Extract the [x, y] coordinate from the center of the cell holding the provided text.  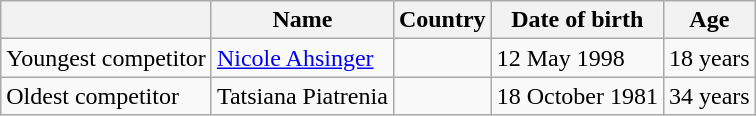
Tatsiana Piatrenia [302, 96]
Oldest competitor [106, 96]
Name [302, 20]
18 years [709, 58]
Country [442, 20]
18 October 1981 [577, 96]
34 years [709, 96]
Date of birth [577, 20]
Youngest competitor [106, 58]
12 May 1998 [577, 58]
Age [709, 20]
Nicole Ahsinger [302, 58]
